For the text-containing cell, return its midpoint in (X, Y) coordinate format. 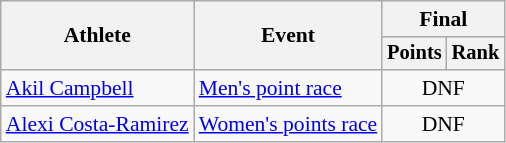
Rank (476, 54)
Final (443, 19)
Women's points race (288, 124)
Akil Campbell (98, 88)
Athlete (98, 36)
Points (414, 54)
Men's point race (288, 88)
Alexi Costa-Ramirez (98, 124)
Event (288, 36)
